Scan for the cell matching the given text and deliver its [X, Y] coordinate at center. 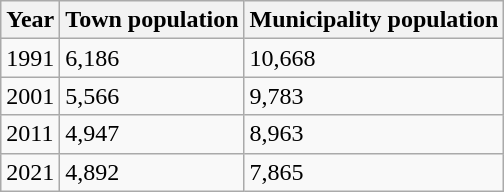
10,668 [374, 58]
8,963 [374, 134]
2011 [30, 134]
9,783 [374, 96]
7,865 [374, 172]
Town population [152, 20]
4,947 [152, 134]
1991 [30, 58]
Year [30, 20]
5,566 [152, 96]
2021 [30, 172]
2001 [30, 96]
6,186 [152, 58]
4,892 [152, 172]
Municipality population [374, 20]
